Identify which cell holds the provided text, then report its [x, y] central coordinate. 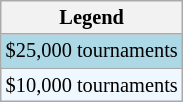
$10,000 tournaments [92, 85]
Legend [92, 17]
$25,000 tournaments [92, 51]
